Detect which cell encompasses the target text, then output its (X, Y) center coordinate. 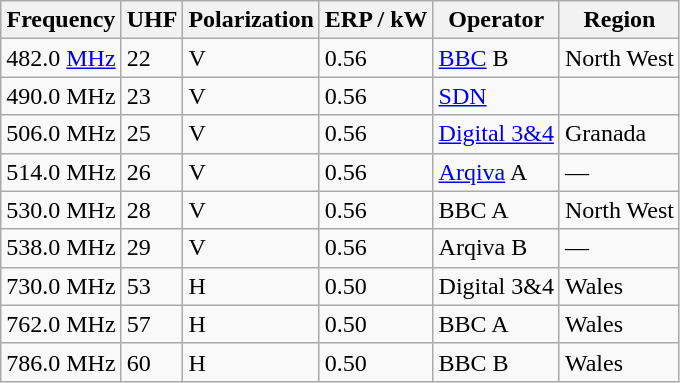
762.0 MHz (61, 324)
29 (152, 248)
Region (619, 20)
60 (152, 362)
57 (152, 324)
786.0 MHz (61, 362)
UHF (152, 20)
Operator (496, 20)
28 (152, 210)
730.0 MHz (61, 286)
Frequency (61, 20)
514.0 MHz (61, 172)
ERP / kW (376, 20)
22 (152, 58)
Arqiva B (496, 248)
490.0 MHz (61, 96)
Granada (619, 134)
Polarization (251, 20)
23 (152, 96)
538.0 MHz (61, 248)
26 (152, 172)
506.0 MHz (61, 134)
482.0 MHz (61, 58)
Arqiva A (496, 172)
25 (152, 134)
SDN (496, 96)
530.0 MHz (61, 210)
53 (152, 286)
